For the text-containing cell, return its midpoint in [X, Y] coordinate format. 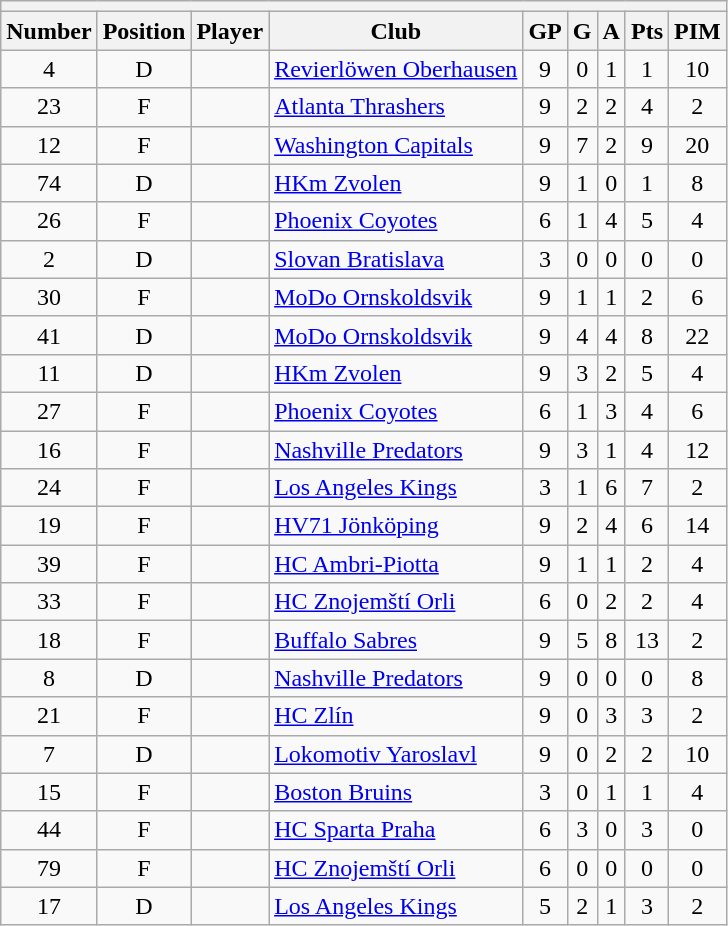
18 [49, 640]
Position [144, 31]
30 [49, 297]
14 [698, 526]
11 [49, 373]
HV71 Jönköping [396, 526]
20 [698, 145]
Boston Bruins [396, 792]
15 [49, 792]
24 [49, 488]
17 [49, 906]
Washington Capitals [396, 145]
Number [49, 31]
HC Sparta Praha [396, 830]
GP [545, 31]
13 [646, 640]
Revierlöwen Oberhausen [396, 69]
74 [49, 183]
21 [49, 716]
Atlanta Thrashers [396, 107]
23 [49, 107]
Buffalo Sabres [396, 640]
16 [49, 449]
41 [49, 335]
HC Zlín [396, 716]
HC Ambri-Piotta [396, 564]
Lokomotiv Yaroslavl [396, 754]
Club [396, 31]
Slovan Bratislava [396, 259]
G [582, 31]
44 [49, 830]
A [611, 31]
19 [49, 526]
PIM [698, 31]
27 [49, 411]
22 [698, 335]
26 [49, 221]
79 [49, 868]
Player [230, 31]
39 [49, 564]
33 [49, 602]
Pts [646, 31]
